Determine the [X, Y] coordinate at the center of the cell enclosing the given text.  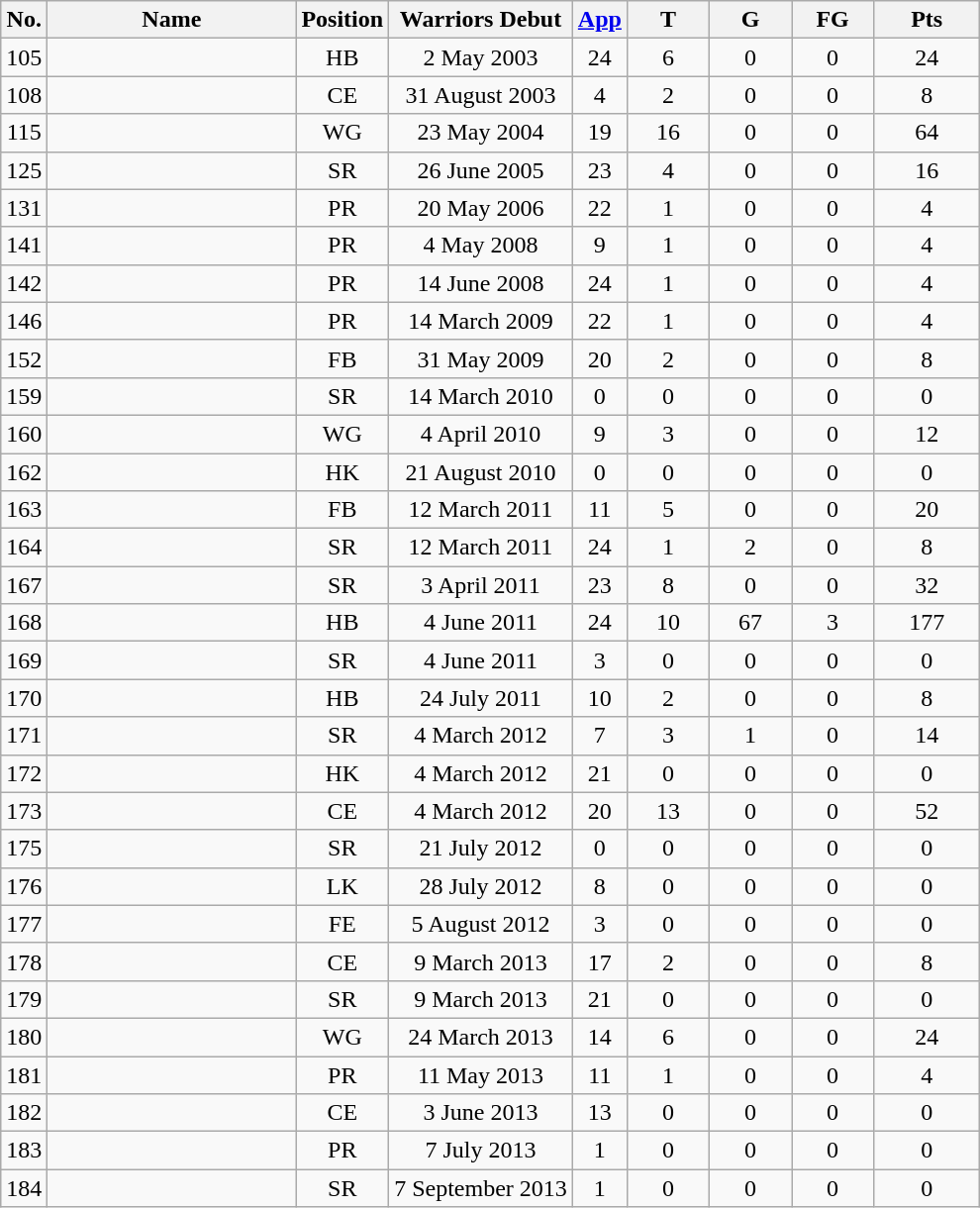
181 [24, 1074]
115 [24, 133]
7 [600, 736]
2 May 2003 [481, 57]
21 July 2012 [481, 849]
11 May 2013 [481, 1074]
24 July 2011 [481, 698]
142 [24, 283]
180 [24, 1037]
G [750, 20]
152 [24, 358]
Pts [927, 20]
163 [24, 510]
32 [927, 585]
162 [24, 472]
14 March 2009 [481, 321]
178 [24, 961]
26 June 2005 [481, 170]
Position [343, 20]
169 [24, 660]
FE [343, 924]
FG [833, 20]
28 July 2012 [481, 886]
125 [24, 170]
17 [600, 961]
183 [24, 1151]
175 [24, 849]
64 [927, 133]
176 [24, 886]
4 April 2010 [481, 434]
146 [24, 321]
170 [24, 698]
159 [24, 396]
5 August 2012 [481, 924]
Name [172, 20]
LK [343, 886]
14 June 2008 [481, 283]
67 [750, 623]
23 May 2004 [481, 133]
3 June 2013 [481, 1113]
Warriors Debut [481, 20]
31 May 2009 [481, 358]
182 [24, 1113]
21 August 2010 [481, 472]
167 [24, 585]
5 [667, 510]
184 [24, 1188]
31 August 2003 [481, 95]
App [600, 20]
105 [24, 57]
131 [24, 208]
24 March 2013 [481, 1037]
19 [600, 133]
179 [24, 999]
T [667, 20]
12 [927, 434]
171 [24, 736]
141 [24, 246]
7 July 2013 [481, 1151]
52 [927, 811]
7 September 2013 [481, 1188]
20 May 2006 [481, 208]
172 [24, 773]
173 [24, 811]
108 [24, 95]
164 [24, 548]
3 April 2011 [481, 585]
14 March 2010 [481, 396]
No. [24, 20]
160 [24, 434]
168 [24, 623]
4 May 2008 [481, 246]
